Return the [x, y] coordinate for the center point of the cell that contains the specified text.  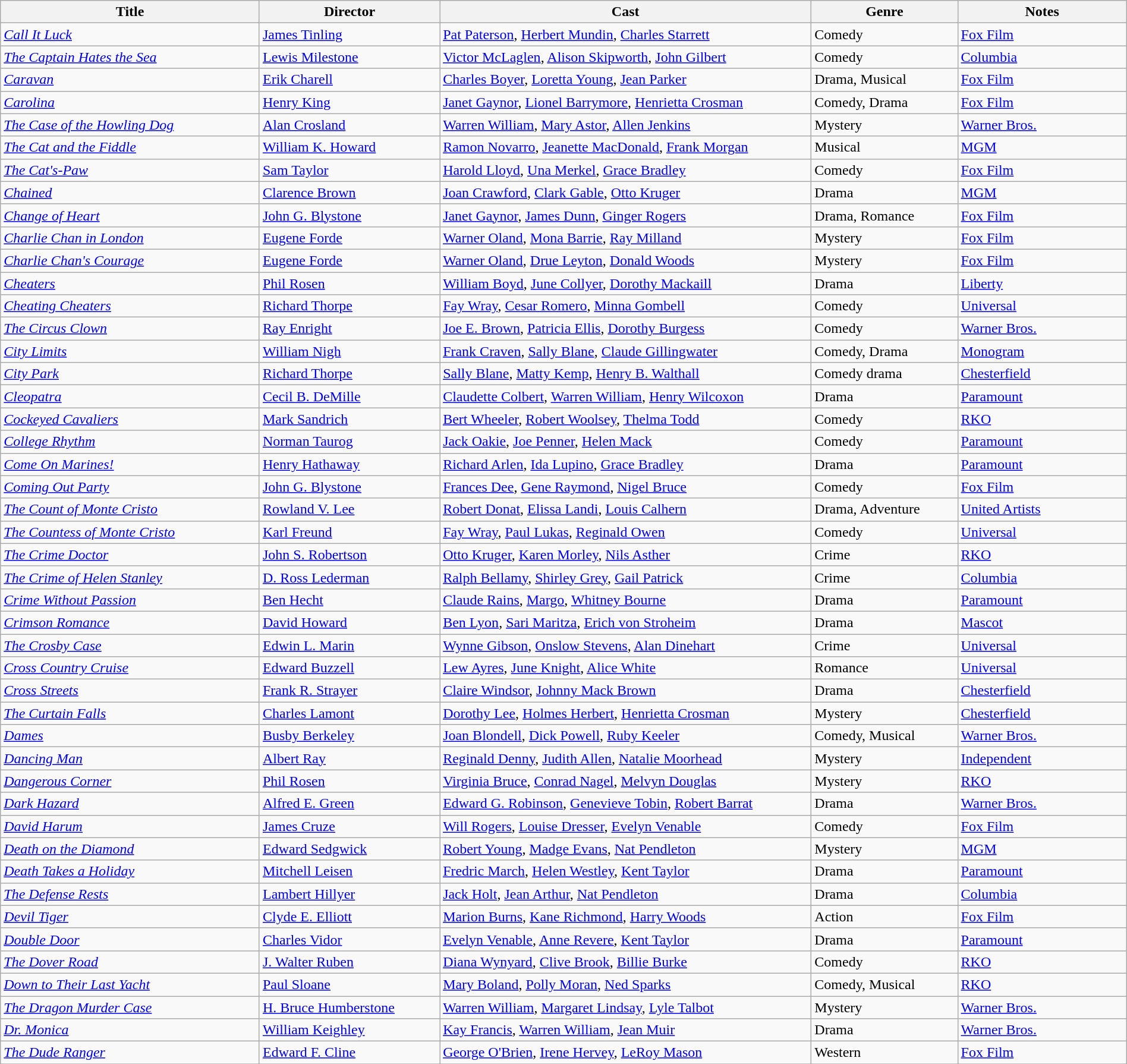
Ray Enright [350, 329]
The Defense Rests [130, 894]
Alan Crosland [350, 125]
Ramon Novarro, Jeanette MacDonald, Frank Morgan [625, 147]
Cheaters [130, 284]
Ben Hecht [350, 600]
Chained [130, 193]
Cleopatra [130, 396]
Cockeyed Cavaliers [130, 419]
The Countess of Monte Cristo [130, 532]
Edward Sedgwick [350, 849]
David Howard [350, 622]
Down to Their Last Yacht [130, 984]
D. Ross Lederman [350, 577]
Change of Heart [130, 215]
The Crime of Helen Stanley [130, 577]
David Harum [130, 826]
Carolina [130, 102]
Dorothy Lee, Holmes Herbert, Henrietta Crosman [625, 713]
The Dover Road [130, 962]
Drama, Adventure [884, 509]
Caravan [130, 80]
The Cat's-Paw [130, 170]
The Crime Doctor [130, 555]
Sally Blane, Matty Kemp, Henry B. Walthall [625, 374]
Cecil B. DeMille [350, 396]
Bert Wheeler, Robert Woolsey, Thelma Todd [625, 419]
Alfred E. Green [350, 804]
John S. Robertson [350, 555]
Western [884, 1053]
Warner Oland, Drue Leyton, Donald Woods [625, 260]
Dames [130, 736]
Dancing Man [130, 758]
Frances Dee, Gene Raymond, Nigel Bruce [625, 487]
Janet Gaynor, James Dunn, Ginger Rogers [625, 215]
Death on the Diamond [130, 849]
Janet Gaynor, Lionel Barrymore, Henrietta Crosman [625, 102]
Warren William, Margaret Lindsay, Lyle Talbot [625, 1008]
Coming Out Party [130, 487]
Lambert Hillyer [350, 894]
Harold Lloyd, Una Merkel, Grace Bradley [625, 170]
Richard Arlen, Ida Lupino, Grace Bradley [625, 464]
Devil Tiger [130, 917]
The Captain Hates the Sea [130, 57]
Mitchell Leisen [350, 871]
Mascot [1042, 622]
Paul Sloane [350, 984]
The Case of the Howling Dog [130, 125]
The Crosby Case [130, 645]
Ralph Bellamy, Shirley Grey, Gail Patrick [625, 577]
H. Bruce Humberstone [350, 1008]
Crime Without Passion [130, 600]
Warner Oland, Mona Barrie, Ray Milland [625, 238]
Comedy drama [884, 374]
Jack Holt, Jean Arthur, Nat Pendleton [625, 894]
Drama, Musical [884, 80]
The Dude Ranger [130, 1053]
Mary Boland, Polly Moran, Ned Sparks [625, 984]
Kay Francis, Warren William, Jean Muir [625, 1030]
William Boyd, June Collyer, Dorothy Mackaill [625, 284]
Reginald Denny, Judith Allen, Natalie Moorhead [625, 758]
Action [884, 917]
Norman Taurog [350, 442]
J. Walter Ruben [350, 962]
Title [130, 12]
William K. Howard [350, 147]
Cast [625, 12]
Joe E. Brown, Patricia Ellis, Dorothy Burgess [625, 329]
Mark Sandrich [350, 419]
Claudette Colbert, Warren William, Henry Wilcoxon [625, 396]
Claude Rains, Margo, Whitney Bourne [625, 600]
Erik Charell [350, 80]
Robert Young, Madge Evans, Nat Pendleton [625, 849]
The Dragon Murder Case [130, 1008]
Henry Hathaway [350, 464]
Double Door [130, 939]
Evelyn Venable, Anne Revere, Kent Taylor [625, 939]
Virginia Bruce, Conrad Nagel, Melvyn Douglas [625, 781]
Charles Lamont [350, 713]
Dr. Monica [130, 1030]
Diana Wynyard, Clive Brook, Billie Burke [625, 962]
Jack Oakie, Joe Penner, Helen Mack [625, 442]
Edward Buzzell [350, 668]
Romance [884, 668]
Fay Wray, Paul Lukas, Reginald Owen [625, 532]
Edward F. Cline [350, 1053]
Busby Berkeley [350, 736]
Otto Kruger, Karen Morley, Nils Asther [625, 555]
George O'Brien, Irene Hervey, LeRoy Mason [625, 1053]
The Count of Monte Cristo [130, 509]
Wynne Gibson, Onslow Stevens, Alan Dinehart [625, 645]
Warren William, Mary Astor, Allen Jenkins [625, 125]
Cross Country Cruise [130, 668]
Death Takes a Holiday [130, 871]
Call It Luck [130, 34]
Frank R. Strayer [350, 691]
Dark Hazard [130, 804]
Marion Burns, Kane Richmond, Harry Woods [625, 917]
Clyde E. Elliott [350, 917]
Charles Vidor [350, 939]
City Limits [130, 351]
Independent [1042, 758]
United Artists [1042, 509]
Charlie Chan's Courage [130, 260]
Drama, Romance [884, 215]
Cheating Cheaters [130, 306]
Crimson Romance [130, 622]
City Park [130, 374]
Sam Taylor [350, 170]
Robert Donat, Elissa Landi, Louis Calhern [625, 509]
William Nigh [350, 351]
Edwin L. Marin [350, 645]
Come On Marines! [130, 464]
Ben Lyon, Sari Maritza, Erich von Stroheim [625, 622]
Fay Wray, Cesar Romero, Minna Gombell [625, 306]
Joan Blondell, Dick Powell, Ruby Keeler [625, 736]
Karl Freund [350, 532]
Charles Boyer, Loretta Young, Jean Parker [625, 80]
Claire Windsor, Johnny Mack Brown [625, 691]
Will Rogers, Louise Dresser, Evelyn Venable [625, 826]
Lewis Milestone [350, 57]
William Keighley [350, 1030]
Musical [884, 147]
Director [350, 12]
Rowland V. Lee [350, 509]
Frank Craven, Sally Blane, Claude Gillingwater [625, 351]
Edward G. Robinson, Genevieve Tobin, Robert Barrat [625, 804]
College Rhythm [130, 442]
Liberty [1042, 284]
James Tinling [350, 34]
Lew Ayres, June Knight, Alice White [625, 668]
Victor McLaglen, Alison Skipworth, John Gilbert [625, 57]
Henry King [350, 102]
The Cat and the Fiddle [130, 147]
Pat Paterson, Herbert Mundin, Charles Starrett [625, 34]
Albert Ray [350, 758]
Cross Streets [130, 691]
James Cruze [350, 826]
Charlie Chan in London [130, 238]
Joan Crawford, Clark Gable, Otto Kruger [625, 193]
The Circus Clown [130, 329]
The Curtain Falls [130, 713]
Clarence Brown [350, 193]
Genre [884, 12]
Dangerous Corner [130, 781]
Fredric March, Helen Westley, Kent Taylor [625, 871]
Monogram [1042, 351]
Notes [1042, 12]
